Search for the cell housing the specified text and yield its (x, y) center coordinate. 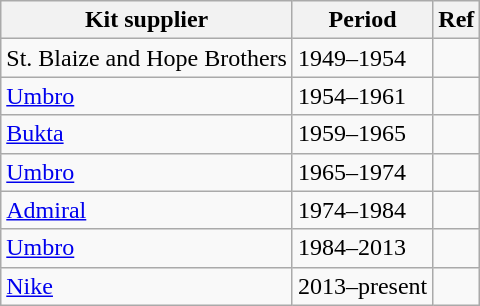
1965–1974 (362, 172)
Admiral (147, 210)
St. Blaize and Hope Brothers (147, 58)
Bukta (147, 134)
1984–2013 (362, 248)
Ref (456, 20)
Nike (147, 286)
Period (362, 20)
2013–present (362, 286)
Kit supplier (147, 20)
1959–1965 (362, 134)
1974–1984 (362, 210)
1954–1961 (362, 96)
1949–1954 (362, 58)
